Capture the cell that displays the provided text and extract its [x, y] central coordinate. 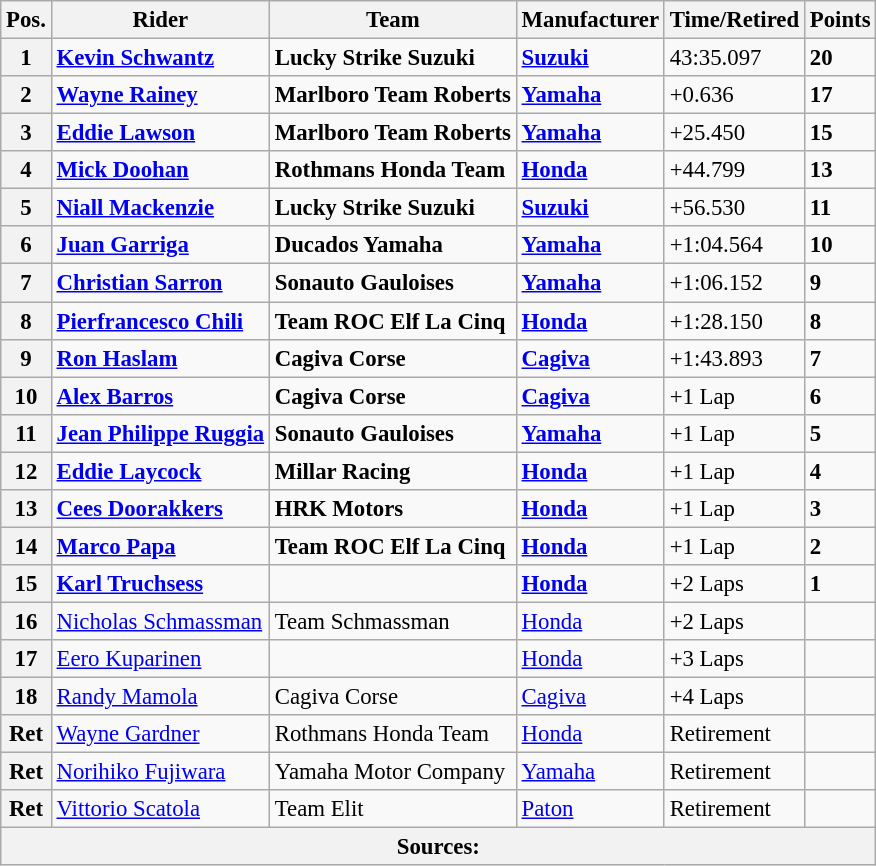
20 [840, 58]
Cees Doorakkers [160, 509]
Ron Haslam [160, 358]
Team Elit [392, 809]
Eddie Lawson [160, 133]
+44.799 [734, 170]
12 [26, 471]
Christian Sarron [160, 283]
+25.450 [734, 133]
Norihiko Fujiwara [160, 772]
Nicholas Schmassman [160, 621]
Points [840, 20]
Team [392, 20]
Manufacturer [590, 20]
+1:43.893 [734, 358]
+56.530 [734, 208]
+1:06.152 [734, 283]
Wayne Gardner [160, 734]
16 [26, 621]
Kevin Schwantz [160, 58]
Yamaha Motor Company [392, 772]
+4 Laps [734, 697]
Sources: [438, 847]
Karl Truchsess [160, 584]
Rider [160, 20]
+1:04.564 [734, 245]
Vittorio Scatola [160, 809]
Team Schmassman [392, 621]
Marco Papa [160, 546]
14 [26, 546]
Mick Doohan [160, 170]
Millar Racing [392, 471]
+1:28.150 [734, 321]
18 [26, 697]
Juan Garriga [160, 245]
Eero Kuparinen [160, 659]
Pos. [26, 20]
Jean Philippe Ruggia [160, 433]
+0.636 [734, 95]
Paton [590, 809]
Time/Retired [734, 20]
Wayne Rainey [160, 95]
Eddie Laycock [160, 471]
43:35.097 [734, 58]
Pierfrancesco Chili [160, 321]
Ducados Yamaha [392, 245]
+3 Laps [734, 659]
Randy Mamola [160, 697]
Niall Mackenzie [160, 208]
HRK Motors [392, 509]
Alex Barros [160, 396]
